Pinpoint the cell where the given text exists, returning its (X, Y) midpoint coordinate. 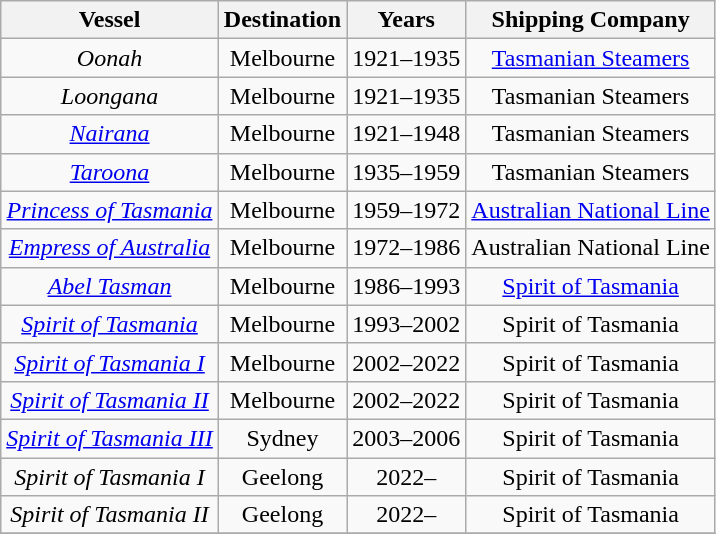
Spirit of Tasmania III (110, 438)
Taroona (110, 172)
1972–1986 (406, 248)
Shipping Company (591, 20)
1921–1948 (406, 134)
1959–1972 (406, 210)
1993–2002 (406, 324)
2003–2006 (406, 438)
Nairana (110, 134)
Princess of Tasmania (110, 210)
Destination (282, 20)
Years (406, 20)
Empress of Australia (110, 248)
Sydney (282, 438)
Vessel (110, 20)
Abel Tasman (110, 286)
1986–1993 (406, 286)
1935–1959 (406, 172)
Loongana (110, 96)
Oonah (110, 58)
